Locate the cell with the specified text and output its [x, y] center coordinate. 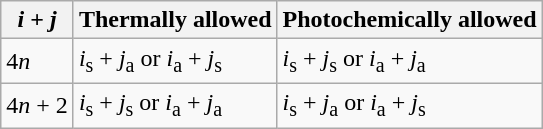
4n + 2 [38, 105]
Photochemically allowed [410, 20]
4n [38, 61]
Thermally allowed [175, 20]
i + j [38, 20]
